Determine the [X, Y] coordinate at the center of the cell enclosing the given text.  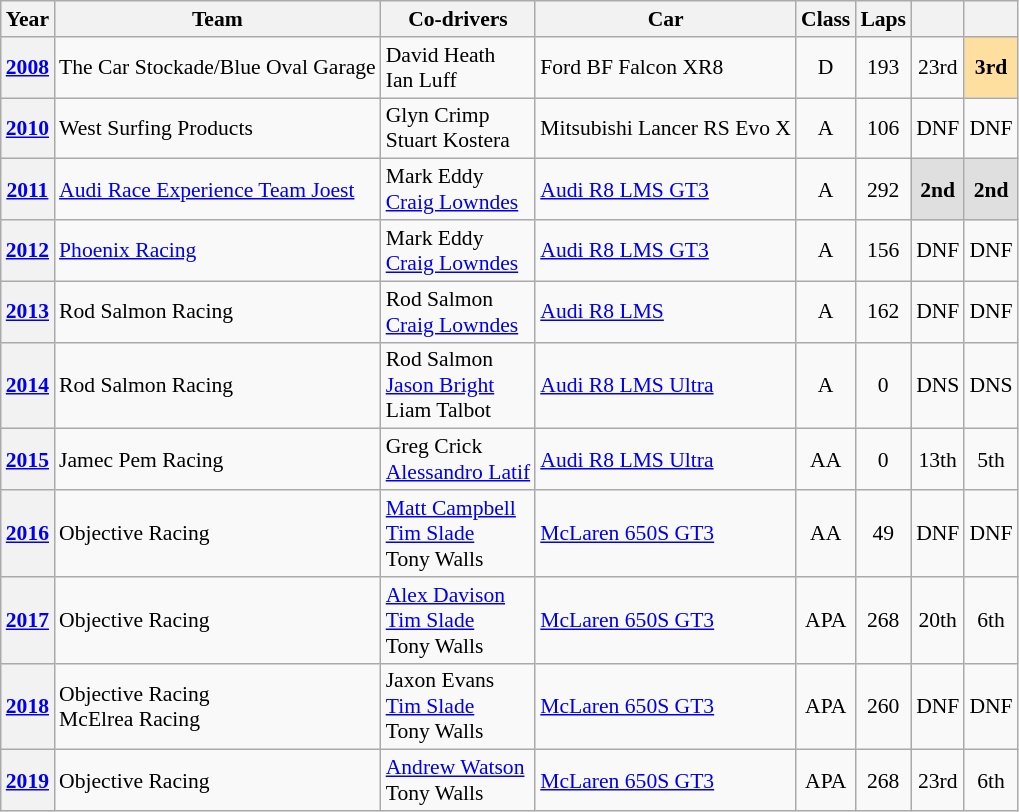
Laps [883, 19]
Objective Racing McElrea Racing [218, 706]
2018 [28, 706]
193 [883, 68]
20th [938, 620]
5th [990, 460]
Car [666, 19]
West Surfing Products [218, 128]
Matt Campbell Tim Slade Tony Walls [458, 534]
106 [883, 128]
Audi R8 LMS [666, 312]
2010 [28, 128]
Alex Davison Tim Slade Tony Walls [458, 620]
2015 [28, 460]
D [826, 68]
Glyn Crimp Stuart Kostera [458, 128]
Phoenix Racing [218, 250]
Andrew Watson Tony Walls [458, 780]
Class [826, 19]
Rod Salmon Jason Bright Liam Talbot [458, 386]
292 [883, 190]
The Car Stockade/Blue Oval Garage [218, 68]
Mitsubishi Lancer RS Evo X [666, 128]
2014 [28, 386]
Co-drivers [458, 19]
Jamec Pem Racing [218, 460]
Audi Race Experience Team Joest [218, 190]
49 [883, 534]
156 [883, 250]
2019 [28, 780]
260 [883, 706]
2016 [28, 534]
3rd [990, 68]
2008 [28, 68]
13th [938, 460]
Jaxon Evans Tim Slade Tony Walls [458, 706]
162 [883, 312]
Rod Salmon Craig Lowndes [458, 312]
Greg Crick Alessandro Latif [458, 460]
2017 [28, 620]
2011 [28, 190]
Ford BF Falcon XR8 [666, 68]
2012 [28, 250]
2013 [28, 312]
Team [218, 19]
David Heath Ian Luff [458, 68]
Year [28, 19]
